Detect which cell encompasses the target text, then output its (X, Y) center coordinate. 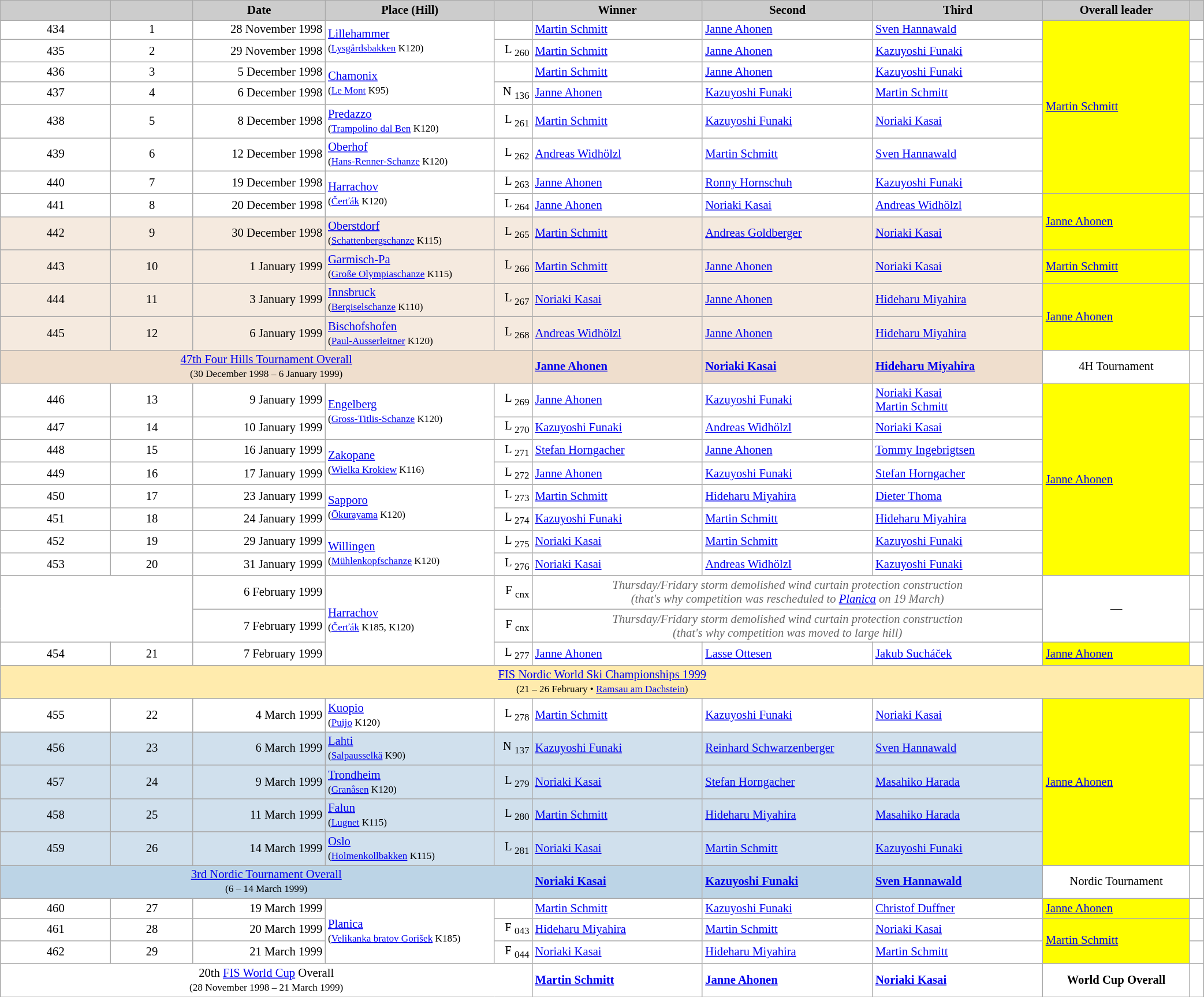
1 January 1999 (259, 266)
L 264 (513, 204)
Chamonix(Le Mont K95) (410, 83)
8 (152, 204)
Lahti(Salpausselkä K90) (410, 748)
26 (152, 848)
Zakopane(Wielka Krokiew K116) (410, 462)
30 December 1998 (259, 233)
Oslo(Holmenkollbakken K115) (410, 848)
Third (957, 10)
L 267 (513, 300)
Kuopio(Puijo K120) (410, 715)
L 274 (513, 518)
457 (55, 782)
449 (55, 473)
Innsbruck(Bergiselschanze K110) (410, 300)
Willingen(Mühlenkopfschanze K120) (410, 553)
21 (152, 654)
L 273 (513, 495)
31 January 1999 (259, 565)
Noriaki Kasai Martin Schmitt (957, 400)
L 275 (513, 542)
437 (55, 92)
Place (Hill) (410, 10)
20 (152, 565)
Second (788, 10)
461 (55, 929)
L 261 (513, 121)
4 (152, 92)
3 January 1999 (259, 300)
Oberhof(Hans-Renner-Schanze K120) (410, 154)
L 276 (513, 565)
Tommy Ingebrigtsen (957, 450)
25 (152, 815)
Garmisch-Pa(Große Olympiaschanze K115) (410, 266)
17 (152, 495)
11 (152, 300)
29 November 1998 (259, 51)
Lillehammer(Lysgårdsbakken K120) (410, 40)
445 (55, 333)
20th FIS World Cup Overall(28 November 1998 – 21 March 1999) (267, 980)
20 March 1999 (259, 929)
Trondheim(Granåsen K120) (410, 782)
22 (152, 715)
441 (55, 204)
F 044 (513, 951)
3 (152, 72)
Engelberg(Gross-Titlis-Schanze K120) (410, 411)
446 (55, 400)
452 (55, 542)
N 136 (513, 92)
6 December 1998 (259, 92)
6 January 1999 (259, 333)
Oberstdorf(Schattenbergschanze K115) (410, 233)
453 (55, 565)
Reinhard Schwarzenberger (788, 748)
Planica(Velikanka bratov Gorišek K185) (410, 931)
10 (152, 266)
459 (55, 848)
3rd Nordic Tournament Overall(6 – 14 March 1999) (267, 882)
7 (152, 182)
6 (152, 154)
29 January 1999 (259, 542)
19 (152, 542)
14 (152, 427)
12 December 1998 (259, 154)
28 (152, 929)
Date (259, 10)
13 (152, 400)
17 January 1999 (259, 473)
L 269 (513, 400)
442 (55, 233)
12 (152, 333)
435 (55, 51)
Thursday/Fridary storm demolished wind curtain protection construction(that's why competition was moved to large hill) (788, 626)
47th Four Hills Tournament Overall(30 December 1998 – 6 January 1999) (267, 367)
Lasse Ottesen (788, 654)
29 (152, 951)
World Cup Overall (1116, 980)
15 (152, 450)
460 (55, 908)
Harrachov(Čerťák K120) (410, 194)
FIS Nordic World Ski Championships 1999 (21 – 26 February • Ramsau am Dachstein) (602, 682)
Ronny Hornschuh (788, 182)
21 March 1999 (259, 951)
Christof Duffner (957, 908)
L 277 (513, 654)
L 280 (513, 815)
18 (152, 518)
L 272 (513, 473)
Falun(Lugnet K115) (410, 815)
Andreas Goldberger (788, 233)
6 February 1999 (259, 592)
462 (55, 951)
23 January 1999 (259, 495)
19 December 1998 (259, 182)
Dieter Thoma (957, 495)
440 (55, 182)
14 March 1999 (259, 848)
28 November 1998 (259, 29)
N 137 (513, 748)
Harrachov(Čerťák K185, K120) (410, 620)
Thursday/Fridary storm demolished wind curtain protection construction(that's why competition was rescheduled to Planica on 19 March) (788, 592)
10 January 1999 (259, 427)
Predazzo(Trampolino dal Ben K120) (410, 121)
24 January 1999 (259, 518)
447 (55, 427)
L 281 (513, 848)
F 043 (513, 929)
— (1116, 609)
8 December 1998 (259, 121)
439 (55, 154)
2 (152, 51)
6 March 1999 (259, 748)
434 (55, 29)
16 (152, 473)
L 266 (513, 266)
24 (152, 782)
4H Tournament (1116, 367)
Winner (618, 10)
9 (152, 233)
456 (55, 748)
L 262 (513, 154)
436 (55, 72)
438 (55, 121)
458 (55, 815)
27 (152, 908)
448 (55, 450)
454 (55, 654)
23 (152, 748)
4 March 1999 (259, 715)
19 March 1999 (259, 908)
L 260 (513, 51)
Nordic Tournament (1116, 882)
9 January 1999 (259, 400)
L 265 (513, 233)
9 March 1999 (259, 782)
L 271 (513, 450)
L 279 (513, 782)
20 December 1998 (259, 204)
L 278 (513, 715)
Bischofshofen(Paul-Ausserleitner K120) (410, 333)
L 268 (513, 333)
Jakub Sucháček (957, 654)
Overall leader (1116, 10)
16 January 1999 (259, 450)
443 (55, 266)
L 263 (513, 182)
1 (152, 29)
444 (55, 300)
5 December 1998 (259, 72)
L 270 (513, 427)
5 (152, 121)
Sapporo(Ōkurayama K120) (410, 507)
451 (55, 518)
450 (55, 495)
11 March 1999 (259, 815)
455 (55, 715)
